From the cell containing the given text, extract its center point as (X, Y) coordinate. 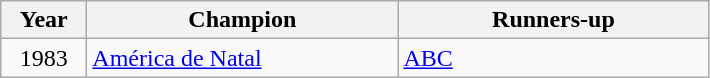
América de Natal (242, 58)
1983 (44, 58)
Year (44, 20)
Champion (242, 20)
Runners-up (554, 20)
ABC (554, 58)
